For the text-containing cell, return its midpoint in (x, y) coordinate format. 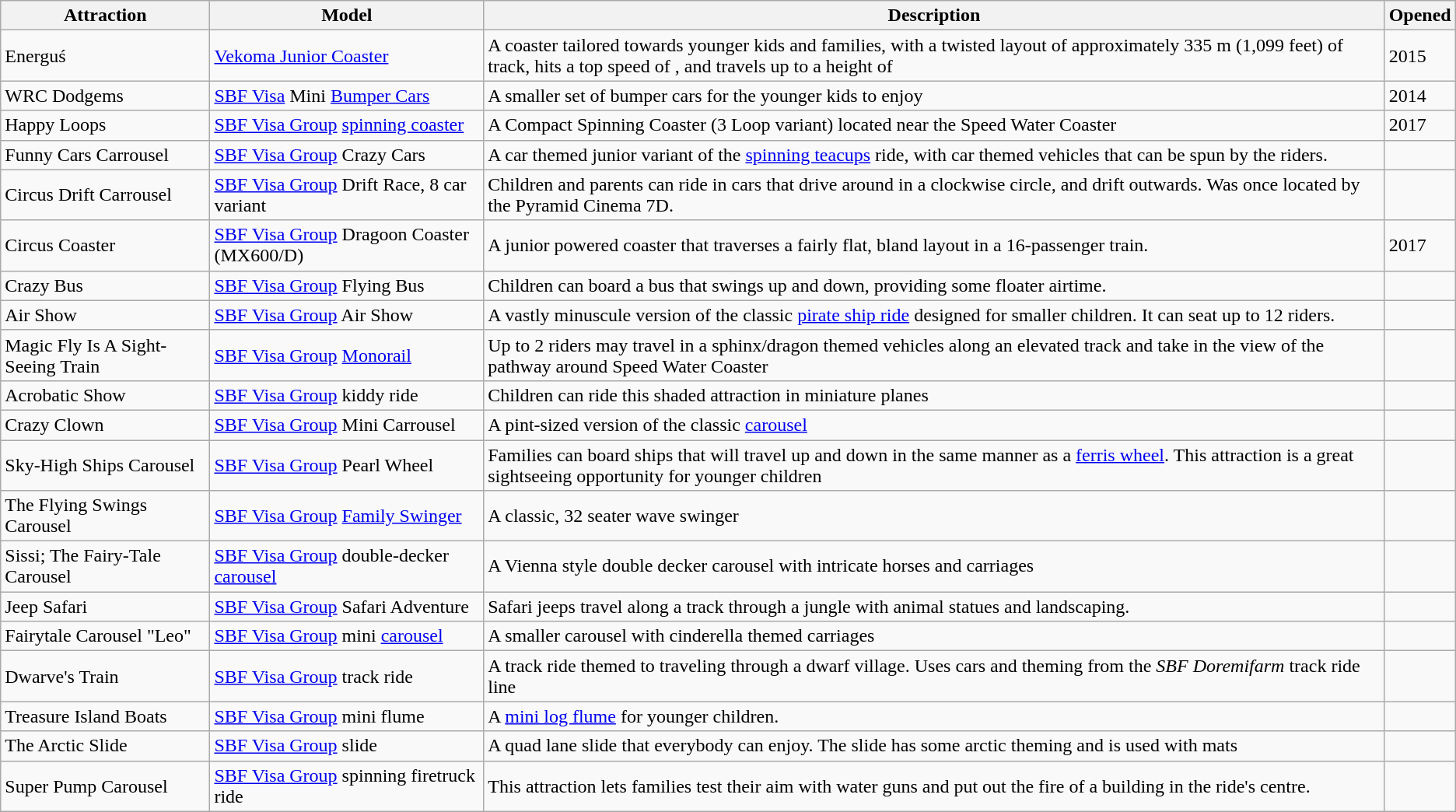
Jeep Safari (106, 607)
A pint-sized version of the classic carousel (934, 425)
A track ride themed to traveling through a dwarf village. Uses cars and theming from the SBF Doremifarm track ride line (934, 677)
Air Show (106, 315)
SBF Visa Group spinning coaster (347, 125)
SBF Visa Group Flying Bus (347, 285)
SBF Visa Group Monorail (347, 355)
Opened (1420, 16)
Dwarve's Train (106, 677)
2014 (1420, 96)
2015 (1420, 56)
Crazy Clown (106, 425)
Funny Cars Carrousel (106, 155)
Children and parents can ride in cars that drive around in a clockwise circle, and drift outwards. Was once located by the Pyramid Cinema 7D. (934, 194)
A junior powered coaster that traverses a fairly flat, bland layout in a 16-passenger train. (934, 246)
A smaller carousel with cinderella themed carriages (934, 636)
SBF Visa Group spinning firetruck ride (347, 786)
SBF Visa Group Family Swinger (347, 516)
Circus Coaster (106, 246)
A smaller set of bumper cars for the younger kids to enjoy (934, 96)
Model (347, 16)
Happy Loops (106, 125)
A car themed junior variant of the spinning teacups ride, with car themed vehicles that can be spun by the riders. (934, 155)
WRC Dodgems (106, 96)
Circus Drift Carrousel (106, 194)
Up to 2 riders may travel in a sphinx/dragon themed vehicles along an elevated track and take in the view of the pathway around Speed Water Coaster (934, 355)
SBF Visa Group Safari Adventure (347, 607)
A vastly minuscule version of the classic pirate ship ride designed for smaller children. It can seat up to 12 riders. (934, 315)
SBF Visa Group Dragoon Coaster (MX600/D) (347, 246)
Crazy Bus (106, 285)
Safari jeeps travel along a track through a jungle with animal statues and landscaping. (934, 607)
A Compact Spinning Coaster (3 Loop variant) located near the Speed Water Coaster (934, 125)
Sissi; The Fairy-Tale Carousel (106, 566)
This attraction lets families test their aim with water guns and put out the fire of a building in the ride's centre. (934, 786)
Sky-High Ships Carousel (106, 465)
The Arctic Slide (106, 746)
Acrobatic Show (106, 395)
A mini log flume for younger children. (934, 716)
SBF Visa Group Crazy Cars (347, 155)
Attraction (106, 16)
SBF Visa Group slide (347, 746)
Super Pump Carousel (106, 786)
A quad lane slide that everybody can enjoy. The slide has some arctic theming and is used with mats (934, 746)
SBF Visa Group Pearl Wheel (347, 465)
Vekoma Junior Coaster (347, 56)
SBF Visa Group Drift Race, 8 car variant (347, 194)
A Vienna style double decker carousel with intricate horses and carriages (934, 566)
Children can ride this shaded attraction in miniature planes (934, 395)
SBF Visa Group Mini Carrousel (347, 425)
SBF Visa Group double-decker carousel (347, 566)
Energuś (106, 56)
A classic, 32 seater wave swinger (934, 516)
SBF Visa Mini Bumper Cars (347, 96)
The Flying Swings Carousel (106, 516)
Description (934, 16)
Fairytale Carousel "Leo" (106, 636)
SBF Visa Group kiddy ride (347, 395)
SBF Visa Group mini carousel (347, 636)
Magic Fly Is A Sight-Seeing Train (106, 355)
SBF Visa Group Air Show (347, 315)
Treasure Island Boats (106, 716)
SBF Visa Group track ride (347, 677)
SBF Visa Group mini flume (347, 716)
Children can board a bus that swings up and down, providing some floater airtime. (934, 285)
